Search for the cell housing the specified text and yield its (X, Y) center coordinate. 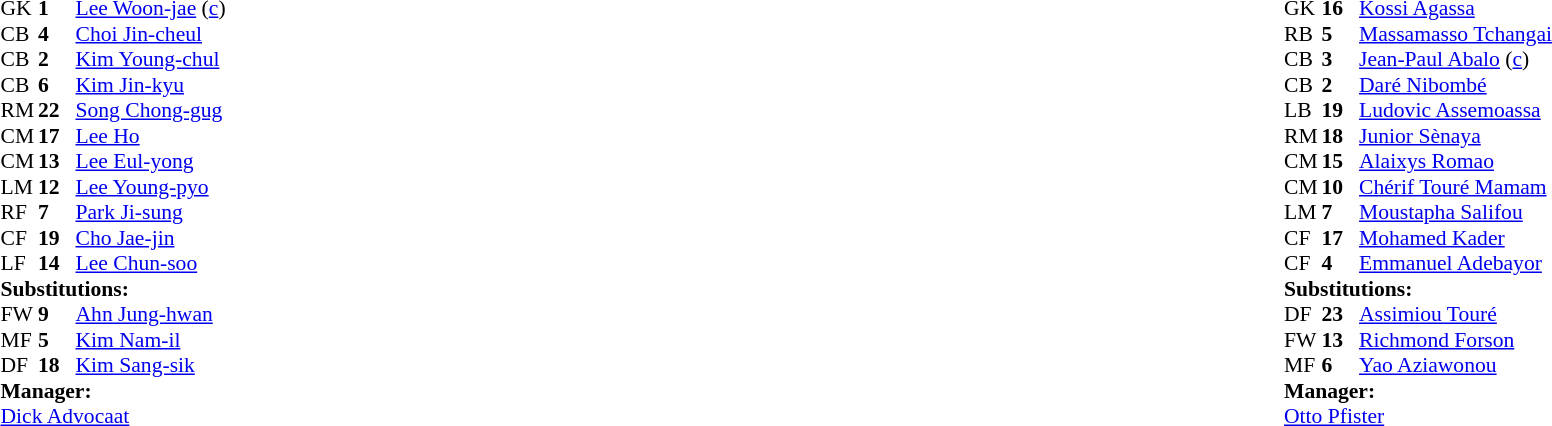
Emmanuel Adebayor (1456, 263)
Kim Young-chul (151, 59)
14 (57, 263)
Assimiou Touré (1456, 315)
22 (57, 111)
Kim Jin-kyu (151, 85)
Yao Aziawonou (1456, 365)
Massamasso Tchangai (1456, 34)
Park Ji-sung (151, 213)
LB (1303, 111)
12 (57, 187)
9 (57, 315)
10 (1341, 187)
Kim Nam-il (151, 340)
Lee Young-pyo (151, 187)
15 (1341, 161)
Kim Sang-sik (151, 365)
Richmond Forson (1456, 340)
Chérif Touré Mamam (1456, 187)
Ahn Jung-hwan (151, 315)
Cho Jae-jin (151, 238)
RB (1303, 34)
23 (1341, 315)
Junior Sènaya (1456, 136)
Alaixys Romao (1456, 161)
Daré Nibombé (1456, 85)
Choi Jin-cheul (151, 34)
Lee Ho (151, 136)
Mohamed Kader (1456, 238)
3 (1341, 59)
Song Chong-gug (151, 111)
Jean-Paul Abalo (c) (1456, 59)
Lee Chun-soo (151, 263)
Moustapha Salifou (1456, 213)
Ludovic Assemoassa (1456, 111)
LF (19, 263)
Lee Eul-yong (151, 161)
RF (19, 213)
